Search for the cell housing the specified text and yield its (X, Y) center coordinate. 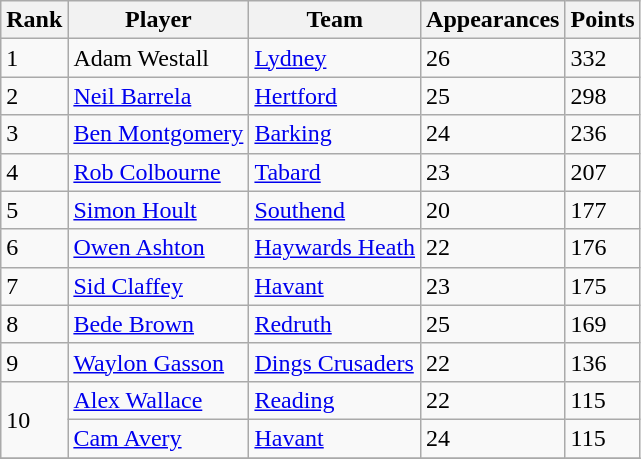
Owen Ashton (158, 248)
9 (34, 362)
Waylon Gasson (158, 362)
298 (602, 96)
Points (602, 20)
20 (493, 210)
Southend (335, 210)
Adam Westall (158, 58)
176 (602, 248)
169 (602, 324)
332 (602, 58)
Haywards Heath (335, 248)
207 (602, 172)
8 (34, 324)
Ben Montgomery (158, 134)
Player (158, 20)
1 (34, 58)
Tabard (335, 172)
Redruth (335, 324)
Rob Colbourne (158, 172)
Simon Hoult (158, 210)
Neil Barrela (158, 96)
Reading (335, 400)
Barking (335, 134)
Rank (34, 20)
177 (602, 210)
3 (34, 134)
Alex Wallace (158, 400)
Lydney (335, 58)
Cam Avery (158, 438)
Bede Brown (158, 324)
10 (34, 419)
236 (602, 134)
Sid Claffey (158, 286)
2 (34, 96)
136 (602, 362)
175 (602, 286)
6 (34, 248)
Team (335, 20)
Dings Crusaders (335, 362)
Appearances (493, 20)
4 (34, 172)
7 (34, 286)
26 (493, 58)
Hertford (335, 96)
5 (34, 210)
